Pinpoint the cell where the given text exists, returning its (X, Y) midpoint coordinate. 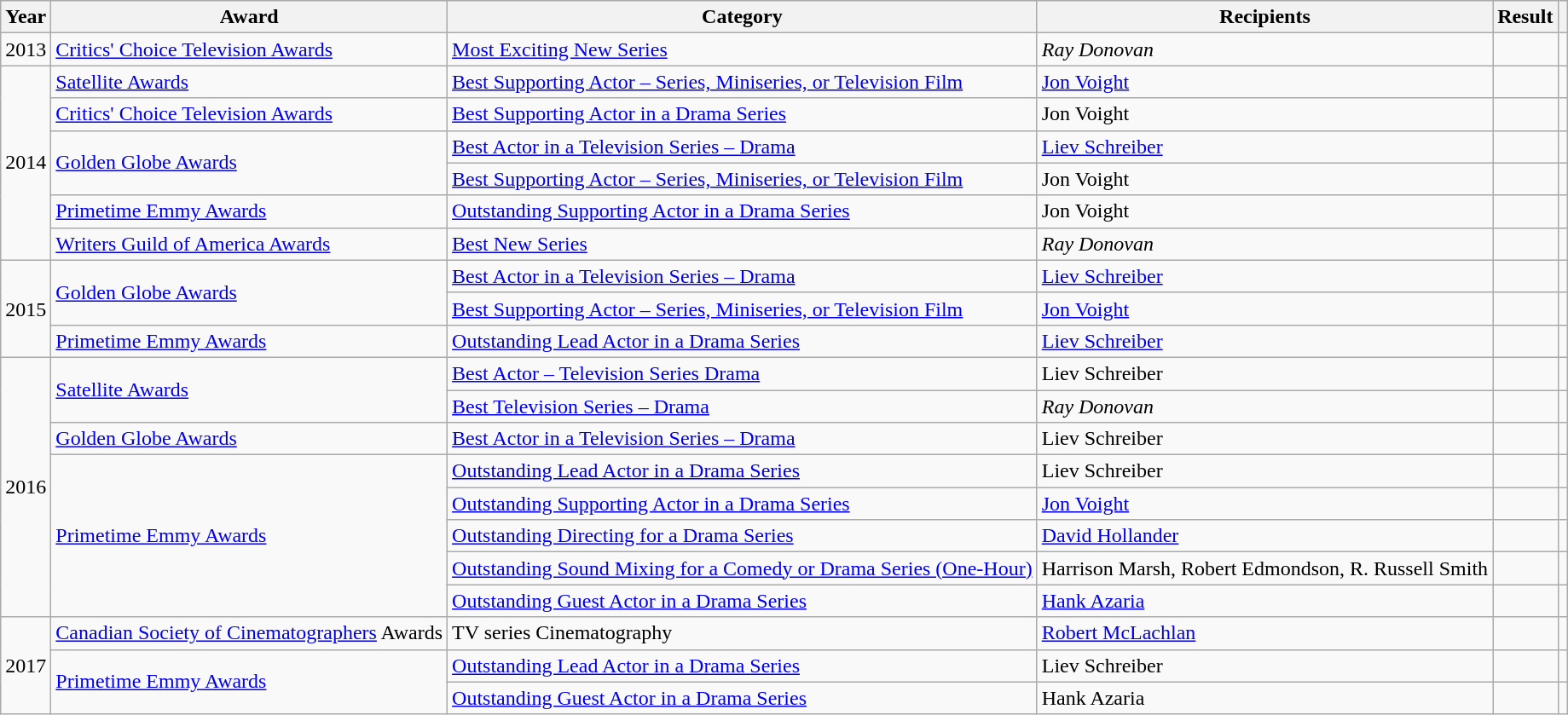
2015 (26, 308)
Best Television Series – Drama (743, 407)
Year (26, 17)
2016 (26, 487)
Robert McLachlan (1264, 633)
Best New Series (743, 244)
TV series Cinematography (743, 633)
Most Exciting New Series (743, 49)
Writers Guild of America Awards (249, 244)
David Hollander (1264, 536)
2017 (26, 666)
2013 (26, 49)
Best Supporting Actor in a Drama Series (743, 114)
Category (743, 17)
Best Actor – Television Series Drama (743, 373)
Canadian Society of Cinematographers Awards (249, 633)
Outstanding Directing for a Drama Series (743, 536)
Recipients (1264, 17)
Result (1525, 17)
2014 (26, 163)
Award (249, 17)
Harrison Marsh, Robert Edmondson, R. Russell Smith (1264, 568)
Outstanding Sound Mixing for a Comedy or Drama Series (One-Hour) (743, 568)
